Return the (x, y) coordinate for the center point of the cell that contains the specified text.  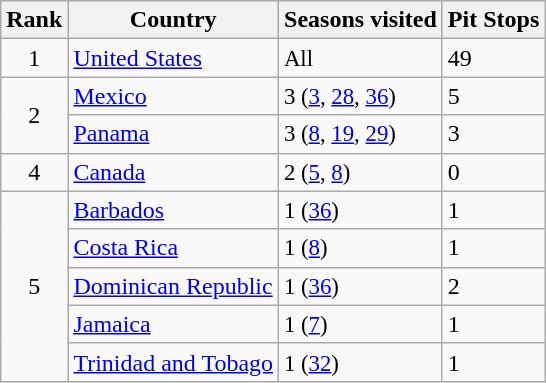
3 (8, 19, 29) (361, 134)
4 (34, 172)
Mexico (174, 96)
Rank (34, 20)
1 (8) (361, 248)
3 (3, 28, 36) (361, 96)
Panama (174, 134)
All (361, 58)
Jamaica (174, 324)
0 (493, 172)
Country (174, 20)
United States (174, 58)
2 (5, 8) (361, 172)
Barbados (174, 210)
Dominican Republic (174, 286)
1 (32) (361, 362)
1 (7) (361, 324)
Seasons visited (361, 20)
Trinidad and Tobago (174, 362)
Pit Stops (493, 20)
Canada (174, 172)
49 (493, 58)
3 (493, 134)
Costa Rica (174, 248)
